Identify which cell holds the provided text, then report its [X, Y] central coordinate. 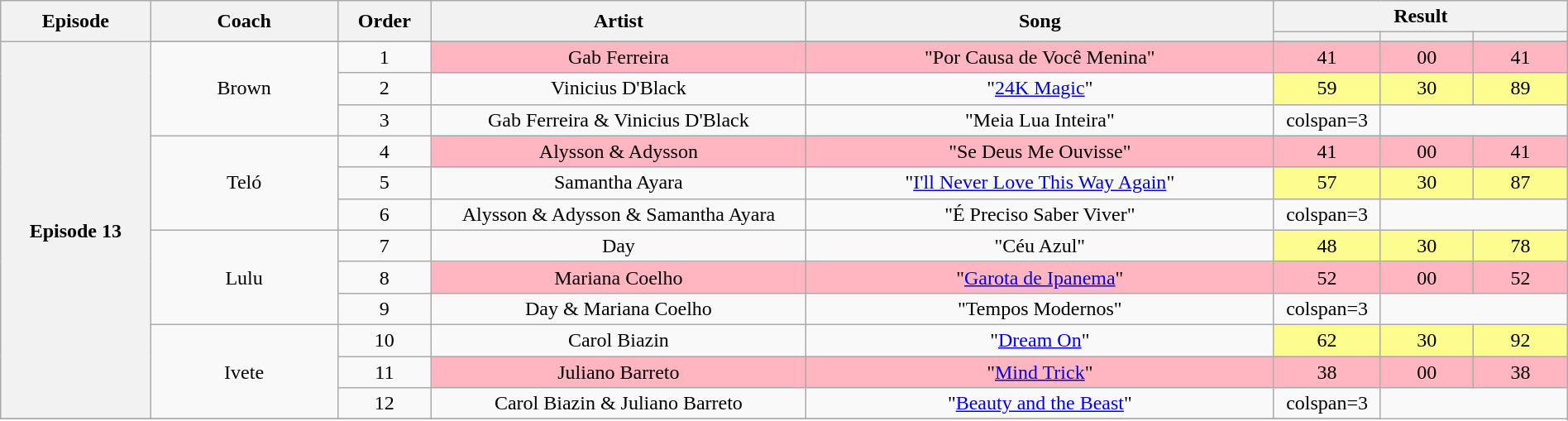
Carol Biazin [619, 340]
92 [1520, 340]
62 [1327, 340]
Gab Ferreira & Vinicius D'Black [619, 120]
"É Preciso Saber Viver" [1040, 214]
Mariana Coelho [619, 277]
4 [384, 151]
87 [1520, 183]
"I'll Never Love This Way Again" [1040, 183]
57 [1327, 183]
7 [384, 246]
Day [619, 246]
48 [1327, 246]
Carol Biazin & Juliano Barreto [619, 404]
Juliano Barreto [619, 371]
Gab Ferreira [619, 57]
"Mind Trick" [1040, 371]
Vinicius D'Black [619, 89]
Alysson & Adysson [619, 151]
Order [384, 22]
"Tempos Modernos" [1040, 309]
Coach [244, 22]
"24K Magic" [1040, 89]
Artist [619, 22]
"Meia Lua Inteira" [1040, 120]
"Beauty and the Beast" [1040, 404]
11 [384, 371]
"Garota de Ipanema" [1040, 277]
2 [384, 89]
3 [384, 120]
Episode [76, 22]
Brown [244, 89]
1 [384, 57]
Teló [244, 183]
89 [1520, 89]
Lulu [244, 277]
12 [384, 404]
Result [1421, 17]
6 [384, 214]
Alysson & Adysson & Samantha Ayara [619, 214]
"Dream On" [1040, 340]
10 [384, 340]
59 [1327, 89]
"Céu Azul" [1040, 246]
9 [384, 309]
5 [384, 183]
Episode 13 [76, 230]
Ivete [244, 371]
"Se Deus Me Ouvisse" [1040, 151]
"Por Causa de Você Menina" [1040, 57]
Song [1040, 22]
Day & Mariana Coelho [619, 309]
Samantha Ayara [619, 183]
78 [1520, 246]
8 [384, 277]
